Identify which cell holds the provided text, then report its [X, Y] central coordinate. 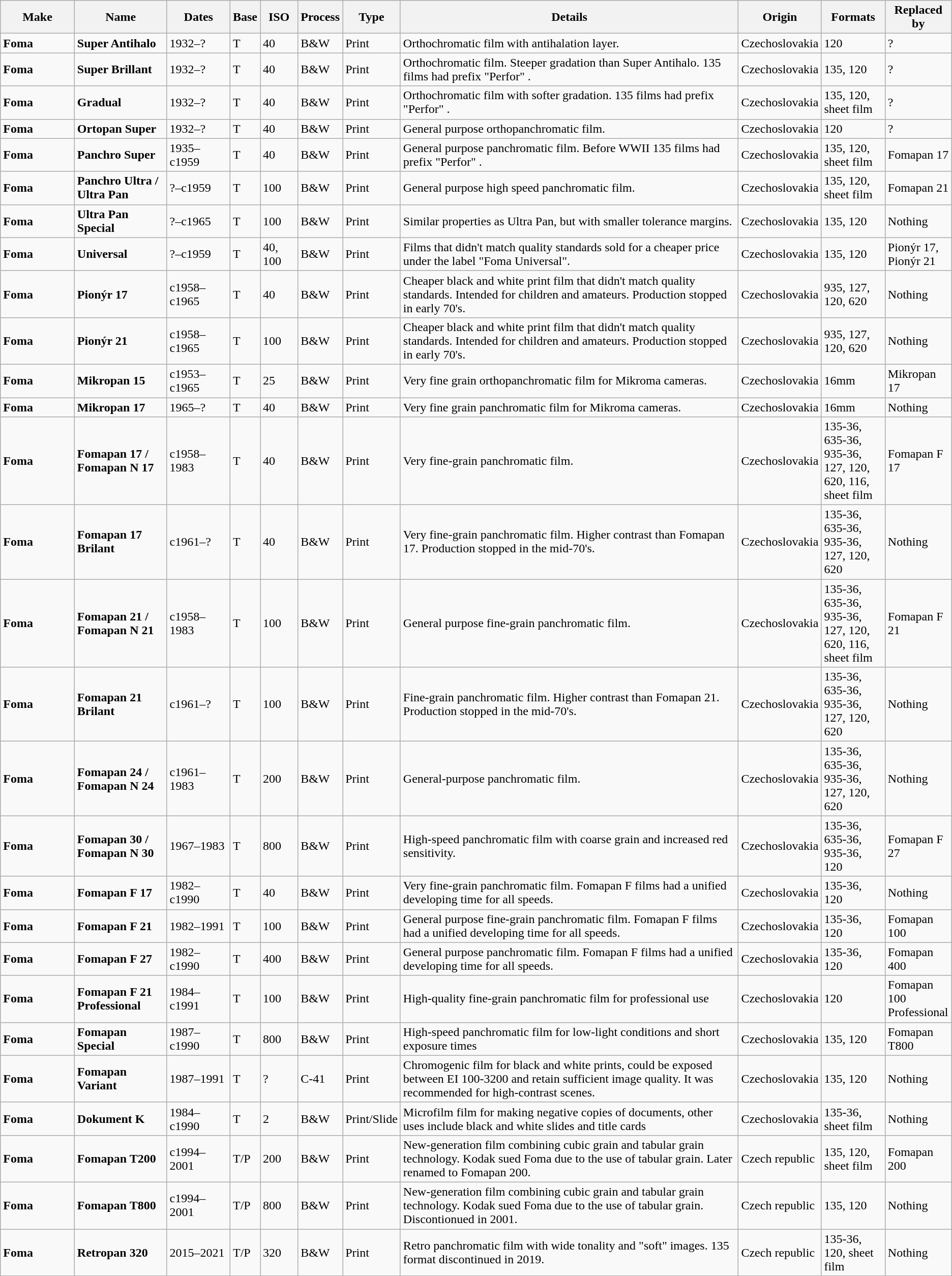
Print/Slide [372, 1119]
Formats [853, 17]
400 [279, 959]
Details [570, 17]
Dates [198, 17]
Very fine-grain panchromatic film. [570, 461]
Very fine grain orthopanchromatic film for Mikroma cameras. [570, 380]
40, 100 [279, 254]
Panchro Super [121, 155]
1935–c1959 [198, 155]
General purpose high speed panchromatic film. [570, 188]
Fomapan 30 / Fomapan N 30 [121, 846]
Super Brillant [121, 69]
General purpose fine-grain panchromatic film. [570, 624]
High-quality fine-grain panchromatic film for professional use [570, 999]
Films that didn't match quality standards sold for a cheaper price under the label "Foma Universal". [570, 254]
Retropan 320 [121, 1252]
Super Antihalo [121, 43]
General-purpose panchromatic film. [570, 779]
2 [279, 1119]
Orthochromatic film with softer gradation. 135 films had prefix "Perfor" . [570, 103]
1987–1991 [198, 1079]
Fomapan 200 [918, 1159]
Microfilm film for making negative copies of documents, other uses include black and white slides and title cards [570, 1119]
Fomapan 400 [918, 959]
c1961–1983 [198, 779]
Dokument K [121, 1119]
Universal [121, 254]
135-36, 120, sheet film [853, 1252]
Fomapan T200 [121, 1159]
Mikropan 15 [121, 380]
ISO [279, 17]
Make [38, 17]
?–c1965 [198, 221]
Fomapan 100 Professional [918, 999]
Orthochromatic film. Steeper gradation than Super Antihalo. 135 films had prefix "Perfor" . [570, 69]
Very fine-grain panchromatic film. Higher contrast than Fomapan 17. Production stopped in the mid-70's. [570, 542]
High-speed panchromatic film for low-light conditions and short exposure times [570, 1038]
135-36, sheet film [853, 1119]
1987–c1990 [198, 1038]
Pionýr 17 [121, 294]
Fomapan Variant [121, 1079]
Gradual [121, 103]
Origin [780, 17]
Fomapan 21 [918, 188]
c1953–c1965 [198, 380]
Fomapan 24 / Fomapan N 24 [121, 779]
Fomapan 21 Brilant [121, 704]
General purpose panchromatic film. Before WWII 135 films had prefix "Perfor" . [570, 155]
135-36, 635-36, 935-36, 120 [853, 846]
General purpose orthopanchromatic film. [570, 129]
Fomapan 17 / Fomapan N 17 [121, 461]
Pionýr 21 [121, 341]
Fomapan Special [121, 1038]
Type [372, 17]
Fine-grain panchromatic film. Higher contrast than Fomapan 21. Production stopped in the mid-70's. [570, 704]
Fomapan F 21 Professional [121, 999]
Fomapan 21 / Fomapan N 21 [121, 624]
Fomapan 17 Brilant [121, 542]
Process [320, 17]
Name [121, 17]
Fomapan 17 [918, 155]
Pionýr 17, Pionýr 21 [918, 254]
25 [279, 380]
1967–1983 [198, 846]
Ortopan Super [121, 129]
1984–c1991 [198, 999]
Replaced by [918, 17]
Fomapan 100 [918, 926]
2015–2021 [198, 1252]
1982–1991 [198, 926]
Retro panchromatic film with wide tonality and "soft" images. 135 format discontinued in 2019. [570, 1252]
General purpose panchromatic film. Fomapan F films had a unified developing time for all speeds. [570, 959]
1984–c1990 [198, 1119]
C-41 [320, 1079]
General purpose fine-grain panchromatic film. Fomapan F films had a unified developing time for all speeds. [570, 926]
Similar properties as Ultra Pan, but with smaller tolerance margins. [570, 221]
High-speed panchromatic film with coarse grain and increased red sensitivity. [570, 846]
Base [245, 17]
320 [279, 1252]
Ultra Pan Special [121, 221]
Very fine grain panchromatic film for Mikroma cameras. [570, 407]
Orthochromatic film with antihalation layer. [570, 43]
Panchro Ultra / Ultra Pan [121, 188]
New-generation film combining cubic grain and tabular grain technology. Kodak sued Foma due to the use of tabular grain. Discontionued in 2001. [570, 1205]
1965–? [198, 407]
Very fine-grain panchromatic film. Fomapan F films had a unified developing time for all speeds. [570, 893]
